Detect which cell encompasses the target text, then output its (X, Y) center coordinate. 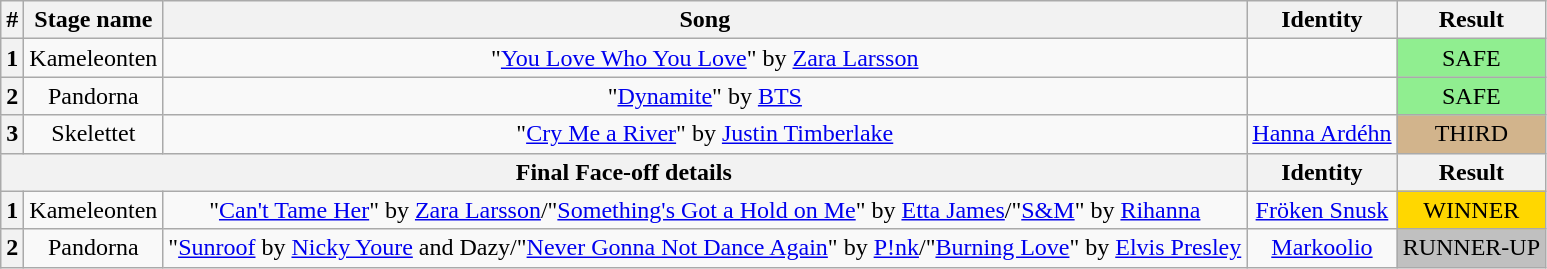
"Dynamite" by BTS (705, 96)
WINNER (1471, 210)
Hanna Ardéhn (1322, 134)
"Sunroof by Nicky Youre and Dazy/"Never Gonna Not Dance Again" by P!nk/"Burning Love" by Elvis Presley (705, 248)
Markoolio (1322, 248)
Final Face-off details (624, 172)
"Cry Me a River" by Justin Timberlake (705, 134)
"Can't Tame Her" by Zara Larsson/"Something's Got a Hold on Me" by Etta James/"S&M" by Rihanna (705, 210)
Song (705, 20)
THIRD (1471, 134)
Skelettet (94, 134)
3 (12, 134)
Fröken Snusk (1322, 210)
# (12, 20)
RUNNER-UP (1471, 248)
"You Love Who You Love" by Zara Larsson (705, 58)
Stage name (94, 20)
